For the text-containing cell, return its midpoint in [x, y] coordinate format. 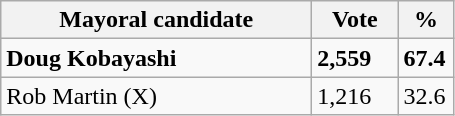
2,559 [355, 58]
% [426, 20]
32.6 [426, 96]
Rob Martin (X) [156, 96]
Mayoral candidate [156, 20]
1,216 [355, 96]
Doug Kobayashi [156, 58]
Vote [355, 20]
67.4 [426, 58]
